Detect which cell encompasses the target text, then output its [X, Y] center coordinate. 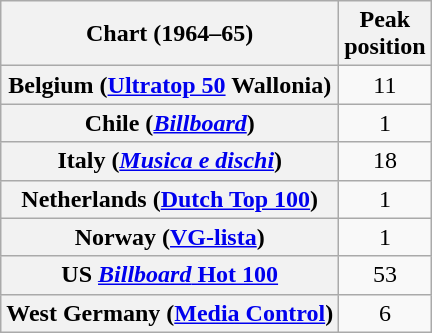
Chile (Billboard) [170, 123]
18 [385, 161]
US Billboard Hot 100 [170, 275]
53 [385, 275]
6 [385, 313]
Belgium (Ultratop 50 Wallonia) [170, 85]
Peakposition [385, 34]
Chart (1964–65) [170, 34]
Italy (Musica e dischi) [170, 161]
Netherlands (Dutch Top 100) [170, 199]
11 [385, 85]
West Germany (Media Control) [170, 313]
Norway (VG-lista) [170, 237]
